Capture the cell that displays the provided text and extract its (x, y) central coordinate. 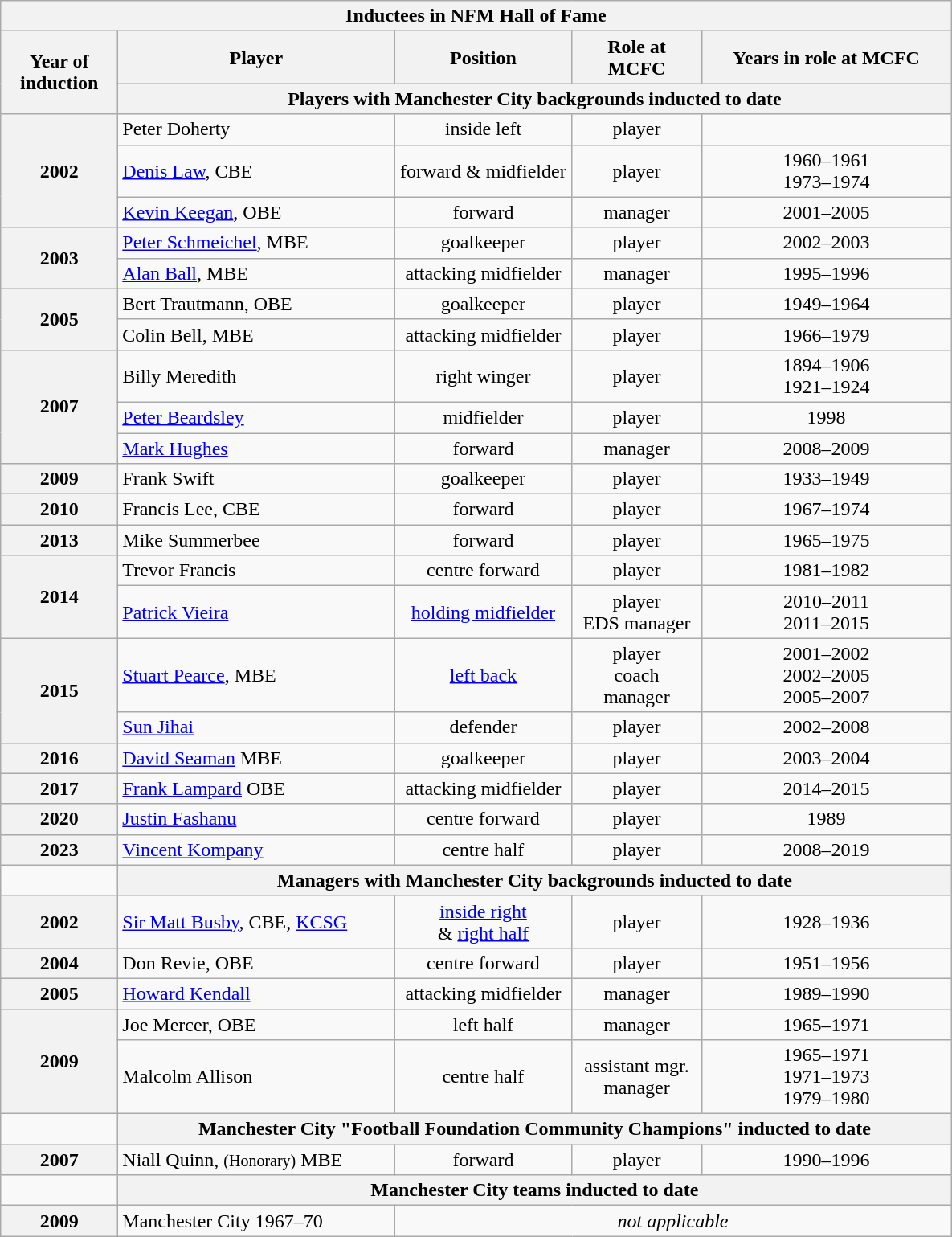
2003 (59, 258)
forward & midfielder (484, 170)
Managers with Manchester City backgrounds inducted to date (535, 880)
holding midfielder (484, 612)
not applicable (673, 1221)
1960–19611973–1974 (826, 170)
Inductees in NFM Hall of Fame (476, 16)
Manchester City "Football Foundation Community Champions" inducted to date (535, 1129)
Niall Quinn, (Honorary) MBE (256, 1160)
Stuart Pearce, MBE (256, 675)
1928–1936 (826, 921)
Kevin Keegan, OBE (256, 212)
2008–2019 (826, 850)
1894–19061921–1924 (826, 376)
2023 (59, 850)
Billy Meredith (256, 376)
Frank Swift (256, 479)
1966–1979 (826, 334)
Years in role at MCFC (826, 58)
2010–2011 2011–2015 (826, 612)
2003–2004 (826, 758)
Frank Lampard OBE (256, 788)
2016 (59, 758)
1965–1971 (826, 1025)
left back (484, 675)
Francis Lee, CBE (256, 510)
inside right & right half (484, 921)
1965–1971 1971–19731979–1980 (826, 1077)
Year of induction (59, 72)
2020 (59, 819)
Mark Hughes (256, 448)
Patrick Vieira (256, 612)
Don Revie, OBE (256, 963)
1933–1949 (826, 479)
Peter Doherty (256, 129)
1989–1990 (826, 993)
1965–1975 (826, 540)
2002–2008 (826, 727)
Players with Manchester City backgrounds inducted to date (535, 99)
Bert Trautmann, OBE (256, 304)
Mike Summerbee (256, 540)
defender (484, 727)
2008–2009 (826, 448)
Vincent Kompany (256, 850)
1995–1996 (826, 273)
Sir Matt Busby, CBE, KCSG (256, 921)
2004 (59, 963)
left half (484, 1025)
Sun Jihai (256, 727)
1998 (826, 417)
2010 (59, 510)
Peter Schmeichel, MBE (256, 243)
Malcolm Allison (256, 1077)
1989 (826, 819)
Manchester City 1967–70 (256, 1221)
1951–1956 (826, 963)
Colin Bell, MBE (256, 334)
Howard Kendall (256, 993)
player coach manager (636, 675)
assistant mgr. manager (636, 1077)
player EDS manager (636, 612)
2014 (59, 596)
1981–1982 (826, 571)
Peter Beardsley (256, 417)
2001–2005 (826, 212)
2014–2015 (826, 788)
2015 (59, 690)
Justin Fashanu (256, 819)
2002–2003 (826, 243)
Trevor Francis (256, 571)
Alan Ball, MBE (256, 273)
1967–1974 (826, 510)
2013 (59, 540)
right winger (484, 376)
1990–1996 (826, 1160)
inside left (484, 129)
2017 (59, 788)
Denis Law, CBE (256, 170)
Joe Mercer, OBE (256, 1025)
Player (256, 58)
Manchester City teams inducted to date (535, 1190)
2001–2002 2002–2005 2005–2007 (826, 675)
David Seaman MBE (256, 758)
1949–1964 (826, 304)
midfielder (484, 417)
Role at MCFC (636, 58)
Position (484, 58)
